Output the [x, y] coordinate of the center of the cell containing the given text.  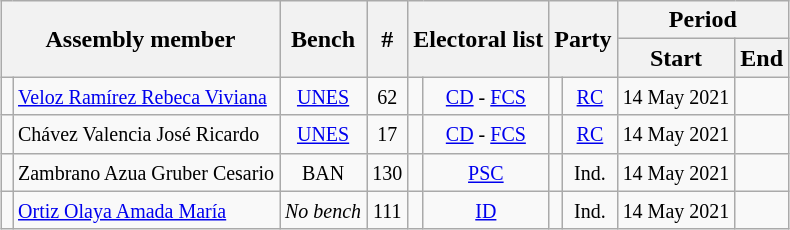
Ortiz Olaya Amada María [146, 210]
111 [388, 210]
17 [388, 134]
62 [388, 96]
Zambrano Azua Gruber Cesario [146, 172]
No bench [324, 210]
ID [486, 210]
Chávez Valencia José Ricardo [146, 134]
Party [583, 39]
Period [702, 20]
130 [388, 172]
Veloz Ramírez Rebeca Viviana [146, 96]
Electoral list [478, 39]
Assembly member [140, 39]
PSC [486, 172]
End [762, 58]
Bench [324, 39]
BAN [324, 172]
# [388, 39]
Start [676, 58]
